Return [x, y] of the center of cell containing provided text 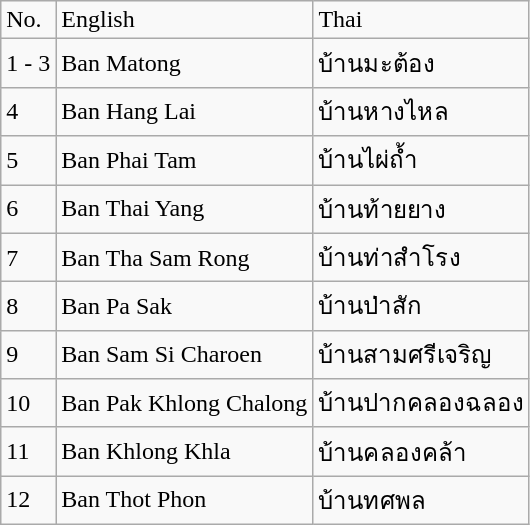
บ้านมะต้อง [422, 64]
1 - 3 [28, 64]
11 [28, 452]
Ban Thot Phon [184, 500]
10 [28, 404]
4 [28, 112]
Ban Khlong Khla [184, 452]
7 [28, 258]
Ban Tha Sam Rong [184, 258]
บ้านปากคลองฉลอง [422, 404]
บ้านหางไหล [422, 112]
บ้านท้ายยาง [422, 208]
บ้านป่าสัก [422, 306]
No. [28, 20]
บ้านสามศรีเจริญ [422, 354]
Ban Phai Tam [184, 160]
12 [28, 500]
6 [28, 208]
English [184, 20]
Thai [422, 20]
บ้านทศพล [422, 500]
9 [28, 354]
5 [28, 160]
บ้านท่าสำโรง [422, 258]
Ban Matong [184, 64]
Ban Pak Khlong Chalong [184, 404]
8 [28, 306]
บ้านไผ่ถ้ำ [422, 160]
บ้านคลองคล้า [422, 452]
Ban Thai Yang [184, 208]
Ban Pa Sak [184, 306]
Ban Sam Si Charoen [184, 354]
Ban Hang Lai [184, 112]
